Pinpoint the cell where the given text exists, returning its [x, y] midpoint coordinate. 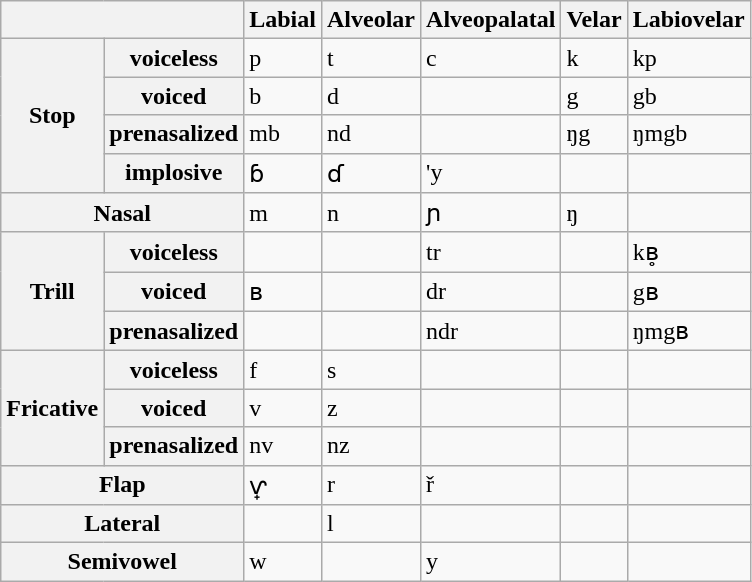
Flap [122, 485]
t [370, 58]
mb [283, 134]
ŋg [594, 134]
ɲ [491, 213]
l [370, 524]
y [491, 562]
kp [688, 58]
gb [688, 96]
f [283, 370]
m [283, 213]
ndr [491, 331]
b [283, 96]
Alveopalatal [491, 20]
Nasal [122, 213]
Stop [52, 116]
dr [491, 292]
Labial [283, 20]
g [594, 96]
Fricative [52, 408]
implosive [174, 173]
Velar [594, 20]
Labiovelar [688, 20]
w [283, 562]
'y [491, 173]
d [370, 96]
z [370, 408]
ʙ [283, 292]
p [283, 58]
ɓ [283, 173]
Trill [52, 292]
s [370, 370]
v [283, 408]
ŋmgʙ [688, 331]
nv [283, 446]
ŋmgb [688, 134]
Semivowel [122, 562]
r [370, 485]
kʙ̥ [688, 252]
ŋ [594, 213]
ⱱ̟ [283, 485]
c [491, 58]
tr [491, 252]
nz [370, 446]
gʙ [688, 292]
k [594, 58]
ɗ [370, 173]
nd [370, 134]
Lateral [122, 524]
ř [491, 485]
Alveolar [370, 20]
n [370, 213]
